Output the (X, Y) coordinate of the center of the cell containing the given text.  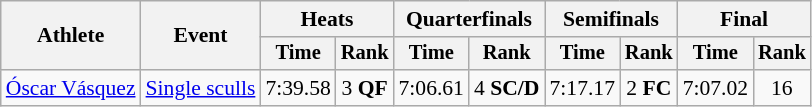
Athlete (71, 36)
Semifinals (610, 19)
Final (744, 19)
4 SC/D (507, 88)
Single sculls (201, 88)
Event (201, 36)
16 (782, 88)
7:17.17 (582, 88)
2 FC (649, 88)
Heats (326, 19)
7:06.61 (430, 88)
Quarterfinals (468, 19)
3 QF (365, 88)
7:39.58 (298, 88)
7:07.02 (716, 88)
Óscar Vásquez (71, 88)
